Capture the cell that displays the provided text and extract its [X, Y] central coordinate. 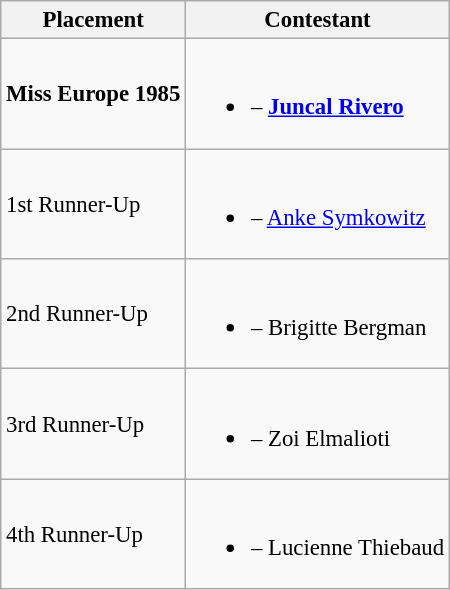
4th Runner-Up [94, 534]
– Brigitte Bergman [318, 314]
– Anke Symkowitz [318, 204]
– Lucienne Thiebaud [318, 534]
– Juncal Rivero [318, 94]
Miss Europe 1985 [94, 94]
Placement [94, 20]
– Zoi Elmalioti [318, 424]
3rd Runner-Up [94, 424]
2nd Runner-Up [94, 314]
1st Runner-Up [94, 204]
Contestant [318, 20]
